Find where the given text appears and provide that cell's center as [x, y] coordinate. 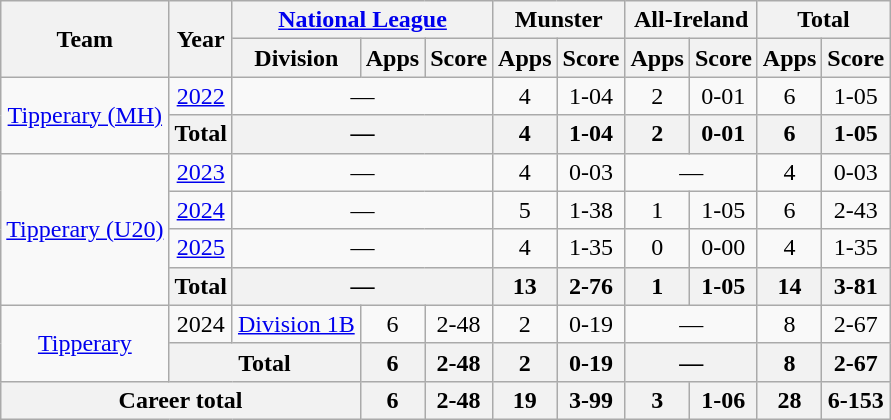
1-38 [591, 210]
Team [85, 39]
Tipperary (U20) [85, 229]
2023 [201, 172]
Tipperary [85, 343]
2022 [201, 96]
3-99 [591, 400]
Division [296, 58]
Tipperary (MH) [85, 115]
0-00 [723, 248]
2025 [201, 248]
Year [201, 39]
14 [789, 286]
Munster [559, 20]
13 [525, 286]
2-43 [856, 210]
19 [525, 400]
0 [657, 248]
All-Ireland [691, 20]
6-153 [856, 400]
28 [789, 400]
1-06 [723, 400]
5 [525, 210]
Division 1B [296, 324]
2-76 [591, 286]
Career total [180, 400]
National League [362, 20]
3 [657, 400]
3-81 [856, 286]
